Provide the (x, y) coordinate of the cell's center where the given text is located.  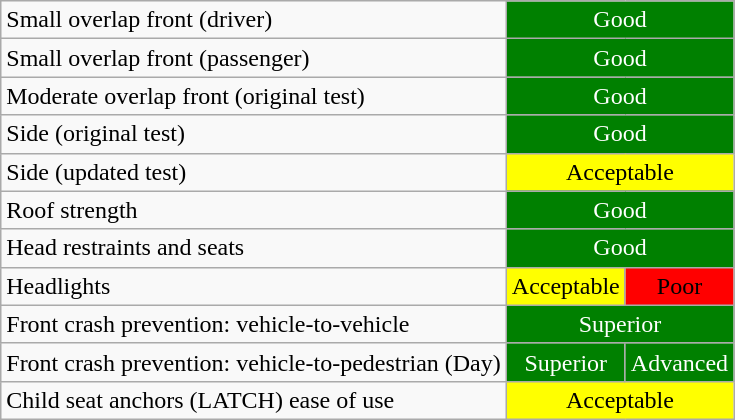
Small overlap front (passenger) (254, 58)
Roof strength (254, 210)
Moderate overlap front (original test) (254, 96)
Child seat anchors (LATCH) ease of use (254, 400)
Poor (679, 286)
Head restraints and seats (254, 248)
Headlights (254, 286)
Advanced (679, 362)
Small overlap front (driver) (254, 20)
Side (updated test) (254, 172)
Front crash prevention: vehicle-to-pedestrian (Day) (254, 362)
Side (original test) (254, 134)
Front crash prevention: vehicle-to-vehicle (254, 324)
